Scan for the cell matching the given text and deliver its [x, y] coordinate at center. 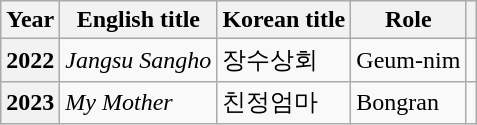
2022 [30, 60]
Year [30, 20]
My Mother [138, 102]
Role [408, 20]
English title [138, 20]
Korean title [284, 20]
Jangsu Sangho [138, 60]
장수상회 [284, 60]
Bongran [408, 102]
Geum-nim [408, 60]
친정엄마 [284, 102]
2023 [30, 102]
